Provide the [X, Y] coordinate of the cell's center where the given text is located.  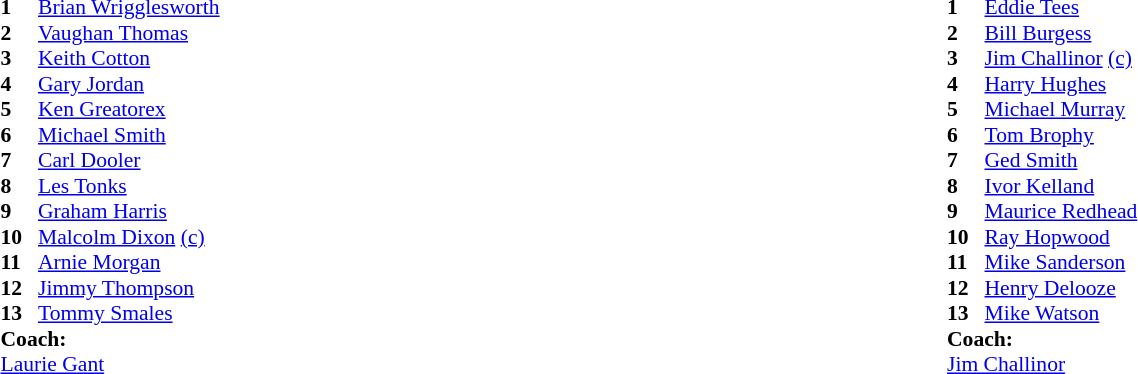
Mike Sanderson [1060, 263]
Ken Greatorex [129, 109]
Malcolm Dixon (c) [129, 237]
Harry Hughes [1060, 84]
Jim Challinor (c) [1060, 59]
Michael Murray [1060, 109]
Carl Dooler [129, 161]
Keith Cotton [129, 59]
Jimmy Thompson [129, 288]
Ivor Kelland [1060, 186]
Bill Burgess [1060, 33]
Tommy Smales [129, 313]
Tom Brophy [1060, 135]
Les Tonks [129, 186]
Henry Delooze [1060, 288]
Ray Hopwood [1060, 237]
Maurice Redhead [1060, 211]
Arnie Morgan [129, 263]
Ged Smith [1060, 161]
Vaughan Thomas [129, 33]
Gary Jordan [129, 84]
Michael Smith [129, 135]
Graham Harris [129, 211]
Mike Watson [1060, 313]
